Provide the [X, Y] coordinate of the cell's center where the given text is located.  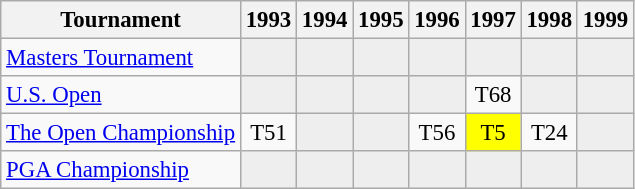
Masters Tournament [121, 58]
PGA Championship [121, 170]
1996 [437, 20]
T5 [493, 133]
1997 [493, 20]
U.S. Open [121, 95]
1995 [381, 20]
1999 [605, 20]
1998 [549, 20]
1994 [325, 20]
The Open Championship [121, 133]
T68 [493, 95]
1993 [268, 20]
T51 [268, 133]
T56 [437, 133]
T24 [549, 133]
Tournament [121, 20]
